Return the (X, Y) coordinate for the center point of the cell that contains the specified text.  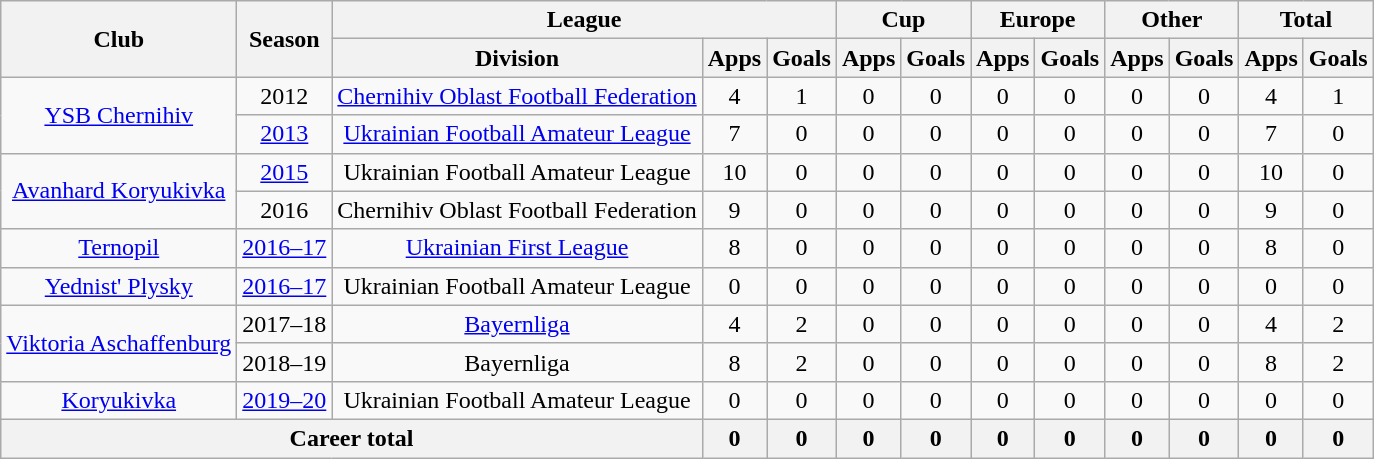
Career total (352, 438)
Cup (903, 20)
Ternopil (119, 248)
Yednist' Plysky (119, 286)
YSB Chernihiv (119, 115)
2015 (284, 172)
Avanhard Koryukivka (119, 191)
Europe (1038, 20)
Total (1306, 20)
2013 (284, 134)
2018–19 (284, 362)
Season (284, 39)
Viktoria Aschaffenburg (119, 343)
Other (1172, 20)
Club (119, 39)
Koryukivka (119, 400)
2017–18 (284, 324)
League (584, 20)
Division (517, 58)
2016 (284, 210)
2012 (284, 96)
Ukrainian First League (517, 248)
2019–20 (284, 400)
